Find where the given text appears and provide that cell's center as (x, y) coordinate. 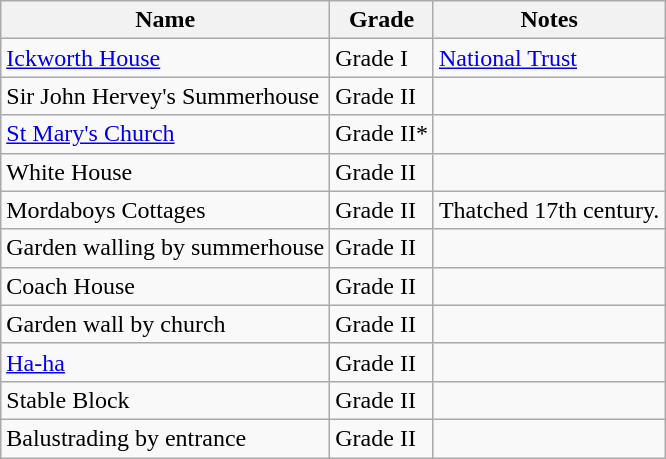
White House (166, 172)
Garden wall by church (166, 324)
Grade II* (382, 134)
Mordaboys Cottages (166, 210)
Sir John Hervey's Summerhouse (166, 96)
Thatched 17th century. (548, 210)
Name (166, 20)
Grade I (382, 58)
Ickworth House (166, 58)
Grade (382, 20)
St Mary's Church (166, 134)
Notes (548, 20)
Ha-ha (166, 362)
Stable Block (166, 400)
Coach House (166, 286)
Balustrading by entrance (166, 438)
National Trust (548, 58)
Garden walling by summerhouse (166, 248)
